From the cell containing the given text, extract its center point as [X, Y] coordinate. 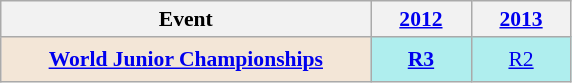
Event [186, 19]
World Junior Championships [186, 60]
R3 [421, 60]
2012 [421, 19]
2013 [521, 19]
R2 [521, 60]
